Provide the (X, Y) coordinate of the cell's center where the given text is located.  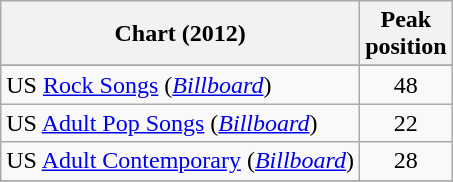
22 (406, 123)
US Adult Contemporary (Billboard) (180, 161)
US Rock Songs (Billboard) (180, 85)
48 (406, 85)
US Adult Pop Songs (Billboard) (180, 123)
28 (406, 161)
Peakposition (406, 34)
Chart (2012) (180, 34)
